Search for the cell housing the specified text and yield its [x, y] center coordinate. 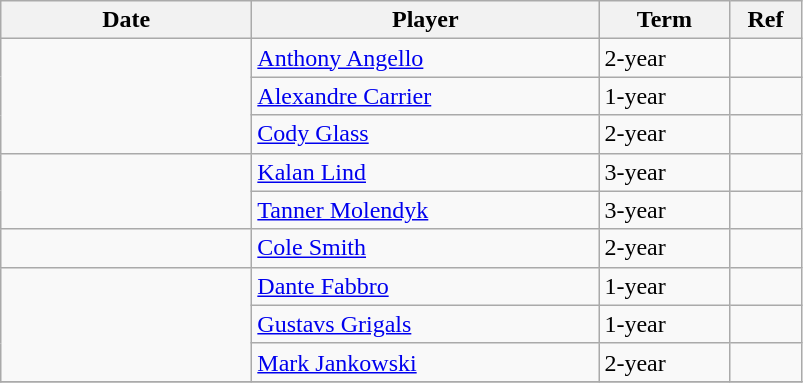
Cody Glass [426, 134]
Tanner Molendyk [426, 210]
Mark Jankowski [426, 362]
Date [126, 20]
Anthony Angello [426, 58]
Ref [766, 20]
Gustavs Grigals [426, 324]
Alexandre Carrier [426, 96]
Term [664, 20]
Kalan Lind [426, 172]
Dante Fabbro [426, 286]
Player [426, 20]
Cole Smith [426, 248]
